Return (x, y) of the center of cell containing provided text 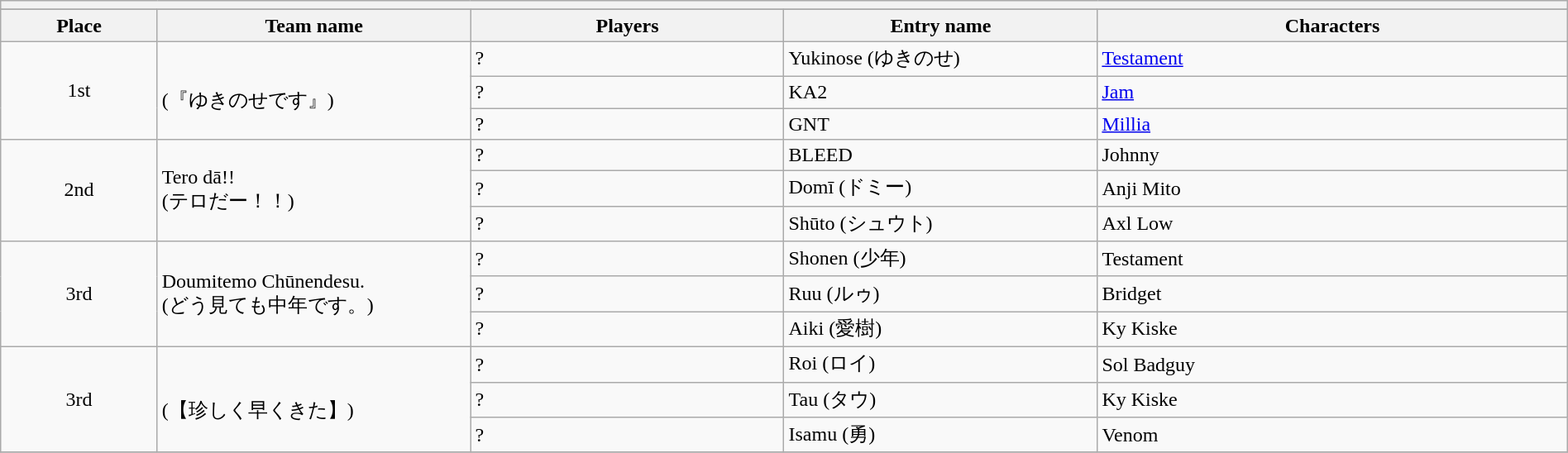
Bridget (1332, 294)
Shūto (シュウト) (941, 223)
Tau (タウ) (941, 400)
2nd (79, 190)
Aiki (愛樹) (941, 329)
Doumitemo Chūnendesu.(どう見ても中年です。) (314, 294)
KA2 (941, 92)
(【珍しく早くきた】) (314, 399)
Jam (1332, 92)
Players (627, 26)
1st (79, 91)
Anji Mito (1332, 188)
(『ゆきのせです』) (314, 91)
Entry name (941, 26)
Yukinose (ゆきのせ) (941, 60)
Characters (1332, 26)
BLEED (941, 155)
Team name (314, 26)
Venom (1332, 435)
Millia (1332, 123)
Place (79, 26)
Domī (ドミー) (941, 188)
Sol Badguy (1332, 364)
Shonen (少年) (941, 260)
Isamu (勇) (941, 435)
Axl Low (1332, 223)
Roi (ロイ) (941, 364)
Tero dā!!(テロだー！！) (314, 190)
Johnny (1332, 155)
Ruu (ルゥ) (941, 294)
GNT (941, 123)
